From the cell containing the given text, extract its center point as (x, y) coordinate. 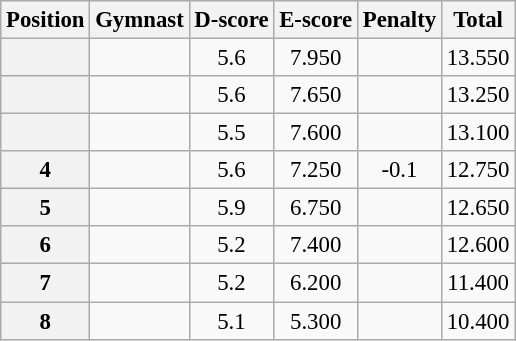
7.600 (316, 133)
7.250 (316, 170)
5.300 (316, 321)
13.100 (478, 133)
7.400 (316, 245)
D-score (232, 20)
7 (46, 283)
5 (46, 208)
12.750 (478, 170)
10.400 (478, 321)
Total (478, 20)
Gymnast (140, 20)
4 (46, 170)
E-score (316, 20)
Penalty (399, 20)
Position (46, 20)
5.5 (232, 133)
6 (46, 245)
13.550 (478, 58)
13.250 (478, 95)
6.750 (316, 208)
5.1 (232, 321)
8 (46, 321)
5.9 (232, 208)
7.650 (316, 95)
12.650 (478, 208)
11.400 (478, 283)
6.200 (316, 283)
12.600 (478, 245)
-0.1 (399, 170)
7.950 (316, 58)
